Pinpoint the cell where the given text exists, returning its [x, y] midpoint coordinate. 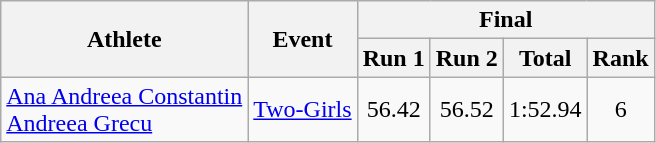
Total [545, 58]
Final [506, 20]
Run 1 [394, 58]
Rank [620, 58]
Ana Andreea ConstantinAndreea Grecu [124, 110]
Athlete [124, 39]
6 [620, 110]
Two-Girls [302, 110]
56.52 [466, 110]
56.42 [394, 110]
1:52.94 [545, 110]
Run 2 [466, 58]
Event [302, 39]
